Locate the cell with the specified text and output its [X, Y] center coordinate. 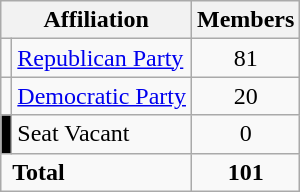
20 [245, 96]
Affiliation [96, 20]
0 [245, 134]
81 [245, 58]
Republican Party [102, 58]
101 [245, 172]
Members [245, 20]
Seat Vacant [102, 134]
Democratic Party [102, 96]
Total [96, 172]
